Capture the cell that displays the provided text and extract its (x, y) central coordinate. 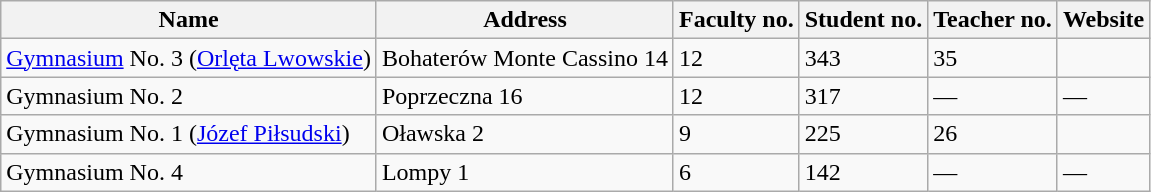
343 (863, 58)
Gymnasium No. 1 (Józef Piłsudski) (189, 134)
225 (863, 134)
142 (863, 172)
6 (736, 172)
Gymnasium No. 3 (Orlęta Lwowskie) (189, 58)
Faculty no. (736, 20)
Bohaterów Monte Cassino 14 (524, 58)
Gymnasium No. 4 (189, 172)
9 (736, 134)
Student no. (863, 20)
317 (863, 96)
35 (993, 58)
Gymnasium No. 2 (189, 96)
Teacher no. (993, 20)
Name (189, 20)
Address (524, 20)
Lompy 1 (524, 172)
Oławska 2 (524, 134)
26 (993, 134)
Website (1103, 20)
Poprzeczna 16 (524, 96)
